Search for the cell housing the specified text and yield its (X, Y) center coordinate. 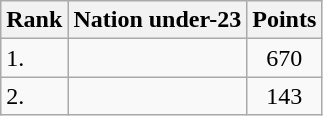
2. (34, 96)
Rank (34, 20)
Nation under-23 (158, 20)
1. (34, 58)
Points (284, 20)
143 (284, 96)
670 (284, 58)
